Search for the cell housing the specified text and yield its (x, y) center coordinate. 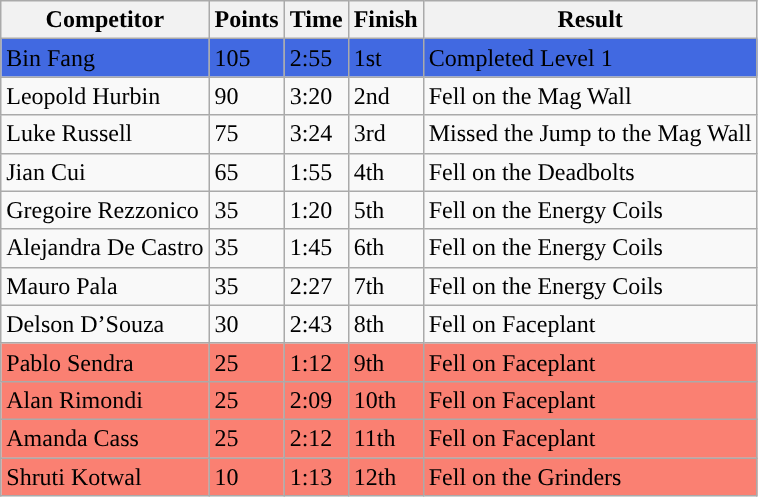
Fell on the Mag Wall (590, 96)
Amanda Cass (105, 438)
2:27 (316, 286)
Result (590, 20)
Missed the Jump to the Mag Wall (590, 134)
75 (246, 134)
3:20 (316, 96)
2:55 (316, 58)
3rd (386, 134)
6th (386, 248)
1st (386, 58)
Gregoire Rezzonico (105, 210)
8th (386, 324)
Points (246, 20)
11th (386, 438)
2nd (386, 96)
7th (386, 286)
1:45 (316, 248)
Bin Fang (105, 58)
Alan Rimondi (105, 400)
90 (246, 96)
Alejandra De Castro (105, 248)
4th (386, 172)
1:12 (316, 362)
30 (246, 324)
3:24 (316, 134)
Shruti Kotwal (105, 477)
Completed Level 1 (590, 58)
Time (316, 20)
5th (386, 210)
12th (386, 477)
9th (386, 362)
Jian Cui (105, 172)
Pablo Sendra (105, 362)
Luke Russell (105, 134)
Mauro Pala (105, 286)
2:09 (316, 400)
Leopold Hurbin (105, 96)
2:43 (316, 324)
65 (246, 172)
Delson D’Souza (105, 324)
10th (386, 400)
2:12 (316, 438)
1:55 (316, 172)
105 (246, 58)
Fell on the Grinders (590, 477)
Competitor (105, 20)
1:20 (316, 210)
Finish (386, 20)
10 (246, 477)
1:13 (316, 477)
Fell on the Deadbolts (590, 172)
